Identify which cell holds the provided text, then report its [X, Y] central coordinate. 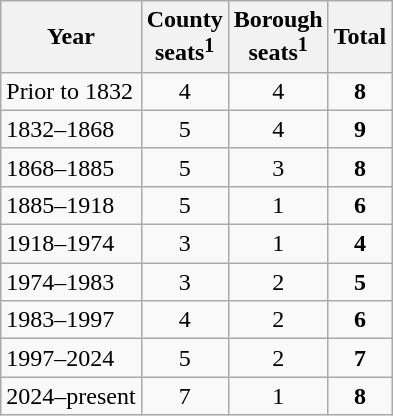
Prior to 1832 [71, 91]
9 [360, 129]
Year [71, 37]
1918–1974 [71, 244]
1868–1885 [71, 167]
1997–2024 [71, 358]
Boroughseats1 [278, 37]
1885–1918 [71, 205]
1974–1983 [71, 282]
2024–present [71, 396]
Countyseats1 [184, 37]
1983–1997 [71, 320]
1832–1868 [71, 129]
Total [360, 37]
